Output the (x, y) coordinate of the center of the cell containing the given text.  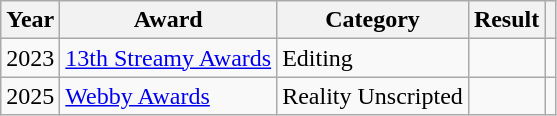
13th Streamy Awards (168, 58)
Year (30, 20)
2023 (30, 58)
Webby Awards (168, 96)
Editing (373, 58)
Award (168, 20)
Category (373, 20)
2025 (30, 96)
Result (506, 20)
Reality Unscripted (373, 96)
